Capture the cell that displays the provided text and extract its [x, y] central coordinate. 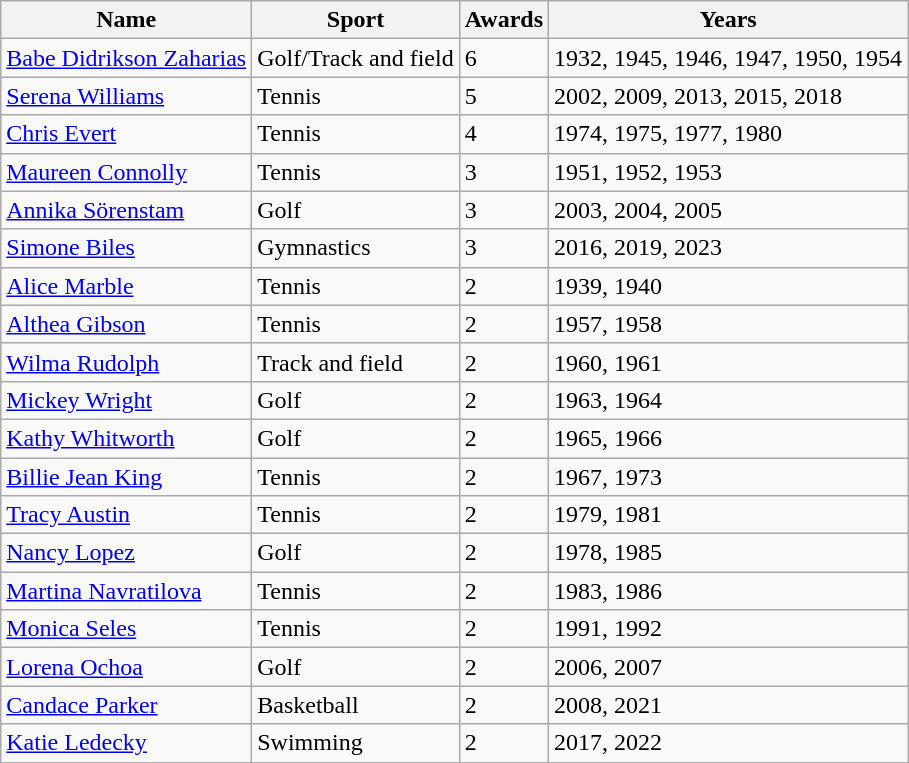
Althea Gibson [126, 324]
Golf/Track and field [356, 58]
Gymnastics [356, 248]
Swimming [356, 743]
Katie Ledecky [126, 743]
2016, 2019, 2023 [728, 248]
Tracy Austin [126, 515]
1951, 1952, 1953 [728, 172]
Serena Williams [126, 96]
Nancy Lopez [126, 553]
Track and field [356, 362]
Simone Biles [126, 248]
Babe Didrikson Zaharias [126, 58]
Chris Evert [126, 134]
1963, 1964 [728, 400]
1932, 1945, 1946, 1947, 1950, 1954 [728, 58]
6 [504, 58]
2006, 2007 [728, 667]
2017, 2022 [728, 743]
Mickey Wright [126, 400]
Name [126, 20]
1960, 1961 [728, 362]
1991, 1992 [728, 629]
Monica Seles [126, 629]
Lorena Ochoa [126, 667]
Maureen Connolly [126, 172]
Candace Parker [126, 705]
2008, 2021 [728, 705]
2002, 2009, 2013, 2015, 2018 [728, 96]
1965, 1966 [728, 438]
Alice Marble [126, 286]
1939, 1940 [728, 286]
Wilma Rudolph [126, 362]
Sport [356, 20]
Kathy Whitworth [126, 438]
Annika Sörenstam [126, 210]
Years [728, 20]
Martina Navratilova [126, 591]
Awards [504, 20]
Basketball [356, 705]
5 [504, 96]
1974, 1975, 1977, 1980 [728, 134]
1978, 1985 [728, 553]
2003, 2004, 2005 [728, 210]
1979, 1981 [728, 515]
1957, 1958 [728, 324]
1983, 1986 [728, 591]
Billie Jean King [126, 477]
1967, 1973 [728, 477]
4 [504, 134]
